Return (X, Y) of the center of cell containing provided text 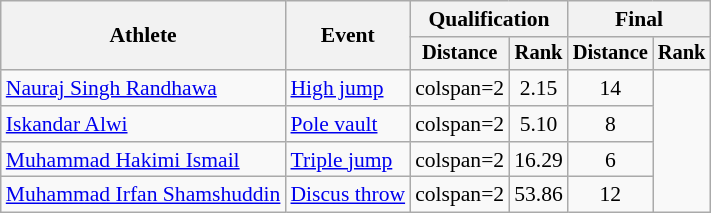
Qualification (489, 19)
Event (348, 36)
Nauraj Singh Randhawa (144, 88)
Muhammad Hakimi Ismail (144, 160)
12 (610, 195)
Triple jump (348, 160)
High jump (348, 88)
5.10 (538, 124)
Athlete (144, 36)
2.15 (538, 88)
8 (610, 124)
16.29 (538, 160)
Iskandar Alwi (144, 124)
Pole vault (348, 124)
53.86 (538, 195)
Muhammad Irfan Shamshuddin (144, 195)
14 (610, 88)
Final (639, 19)
Discus throw (348, 195)
6 (610, 160)
